Scan for the cell matching the given text and deliver its [x, y] coordinate at center. 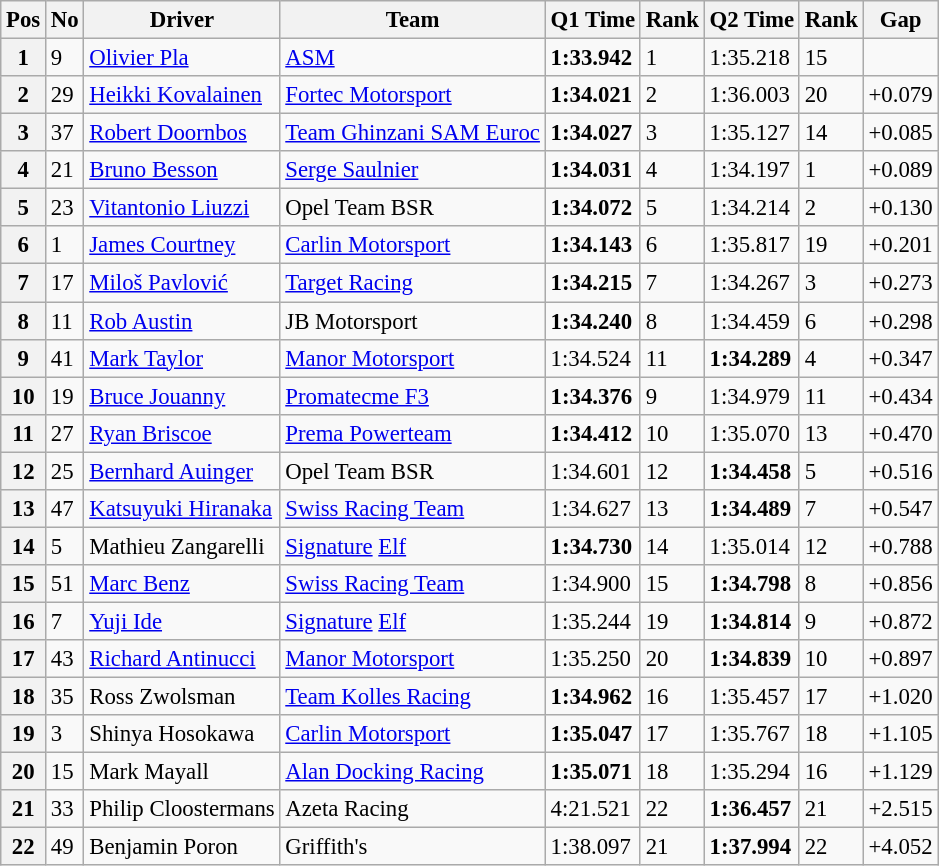
+2.515 [900, 809]
1:35.127 [752, 133]
Prema Powerteam [412, 433]
+0.547 [900, 509]
James Courtney [182, 245]
1:35.767 [752, 734]
Team Ghinzani SAM Euroc [412, 133]
Benjamin Poron [182, 847]
23 [65, 208]
1:34.021 [592, 95]
1:35.047 [592, 734]
1:34.627 [592, 509]
+0.273 [900, 283]
Richard Antinucci [182, 659]
Yuji Ide [182, 621]
1:34.900 [592, 584]
1:34.814 [752, 621]
1:34.979 [752, 396]
Philip Cloostermans [182, 809]
41 [65, 358]
Olivier Pla [182, 58]
+0.085 [900, 133]
+1.129 [900, 772]
Ryan Briscoe [182, 433]
1:34.459 [752, 321]
1:34.214 [752, 208]
1:34.027 [592, 133]
+1.020 [900, 697]
Promatecme F3 [412, 396]
Heikki Kovalainen [182, 95]
33 [65, 809]
Team [412, 20]
1:36.457 [752, 809]
1:35.244 [592, 621]
+1.105 [900, 734]
47 [65, 509]
43 [65, 659]
1:34.143 [592, 245]
Azeta Racing [412, 809]
Mathieu Zangarelli [182, 546]
+0.470 [900, 433]
1:34.267 [752, 283]
Target Racing [412, 283]
Vitantonio Liuzzi [182, 208]
+0.298 [900, 321]
1:34.962 [592, 697]
Bruce Jouanny [182, 396]
1:35.250 [592, 659]
Robert Doornbos [182, 133]
Driver [182, 20]
1:35.294 [752, 772]
JB Motorsport [412, 321]
+0.872 [900, 621]
51 [65, 584]
Alan Docking Racing [412, 772]
ASM [412, 58]
1:33.942 [592, 58]
27 [65, 433]
29 [65, 95]
+0.201 [900, 245]
1:34.072 [592, 208]
35 [65, 697]
1:36.003 [752, 95]
+0.897 [900, 659]
1:34.289 [752, 358]
1:35.218 [752, 58]
+0.130 [900, 208]
Fortec Motorsport [412, 95]
Bruno Besson [182, 170]
1:34.197 [752, 170]
1:34.798 [752, 584]
1:35.014 [752, 546]
1:34.240 [592, 321]
Q2 Time [752, 20]
+0.089 [900, 170]
1:34.730 [592, 546]
1:34.839 [752, 659]
+0.079 [900, 95]
Miloš Pavlović [182, 283]
1:34.489 [752, 509]
+0.434 [900, 396]
37 [65, 133]
Shinya Hosokawa [182, 734]
Q1 Time [592, 20]
1:35.071 [592, 772]
1:34.524 [592, 358]
+0.347 [900, 358]
Mark Taylor [182, 358]
25 [65, 471]
1:34.458 [752, 471]
1:38.097 [592, 847]
+4.052 [900, 847]
Marc Benz [182, 584]
Katsuyuki Hiranaka [182, 509]
+0.856 [900, 584]
1:34.376 [592, 396]
Serge Saulnier [412, 170]
Rob Austin [182, 321]
Team Kolles Racing [412, 697]
1:34.031 [592, 170]
1:34.215 [592, 283]
+0.516 [900, 471]
1:35.457 [752, 697]
1:37.994 [752, 847]
1:35.817 [752, 245]
No [65, 20]
Griffith's [412, 847]
Pos [24, 20]
Gap [900, 20]
Ross Zwolsman [182, 697]
Bernhard Auinger [182, 471]
1:34.601 [592, 471]
1:35.070 [752, 433]
4:21.521 [592, 809]
Mark Mayall [182, 772]
49 [65, 847]
1:34.412 [592, 433]
+0.788 [900, 546]
